Output the (X, Y) coordinate of the center of the cell containing the given text.  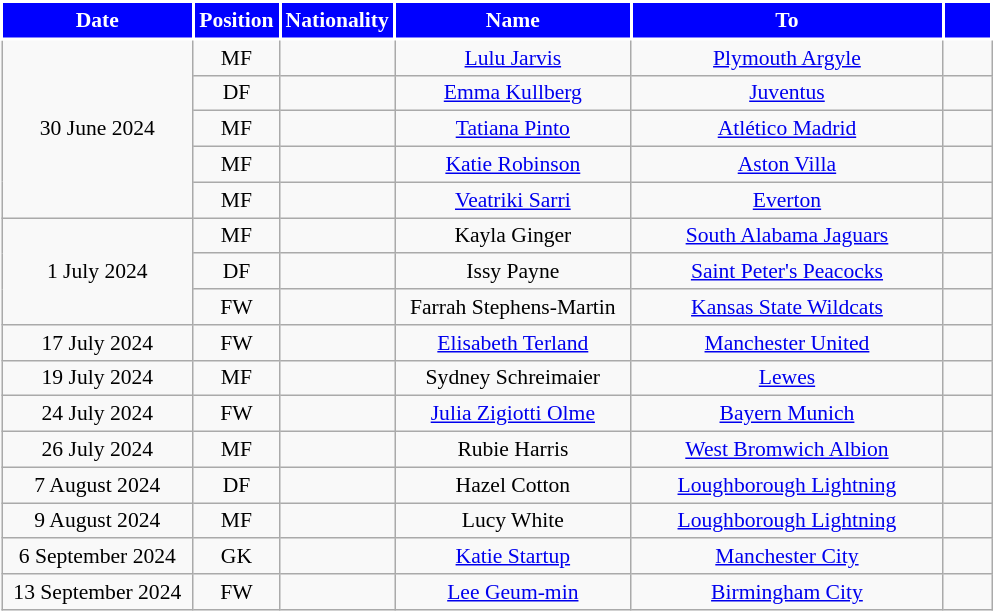
Katie Robinson (514, 165)
Manchester United (787, 343)
17 July 2024 (98, 343)
Everton (787, 200)
Rubie Harris (514, 450)
Birmingham City (787, 592)
19 July 2024 (98, 378)
Lulu Jarvis (514, 57)
26 July 2024 (98, 450)
Hazel Cotton (514, 485)
Manchester City (787, 557)
24 July 2024 (98, 414)
Farrah Stephens-Martin (514, 307)
Bayern Munich (787, 414)
GK (236, 557)
13 September 2024 (98, 592)
Emma Kullberg (514, 93)
Aston Villa (787, 165)
9 August 2024 (98, 521)
South Alabama Jaguars (787, 236)
Lee Geum-min (514, 592)
Kansas State Wildcats (787, 307)
Sydney Schreimaier (514, 378)
To (787, 20)
Veatriki Sarri (514, 200)
Date (98, 20)
Position (236, 20)
1 July 2024 (98, 272)
Saint Peter's Peacocks (787, 272)
Issy Payne (514, 272)
6 September 2024 (98, 557)
7 August 2024 (98, 485)
Elisabeth Terland (514, 343)
Lucy White (514, 521)
Katie Startup (514, 557)
Julia Zigiotti Olme (514, 414)
Kayla Ginger (514, 236)
30 June 2024 (98, 128)
Tatiana Pinto (514, 129)
Plymouth Argyle (787, 57)
Atlético Madrid (787, 129)
Nationality (338, 20)
Juventus (787, 93)
West Bromwich Albion (787, 450)
Name (514, 20)
Lewes (787, 378)
